Determine the [x, y] coordinate at the center of the cell enclosing the given text.  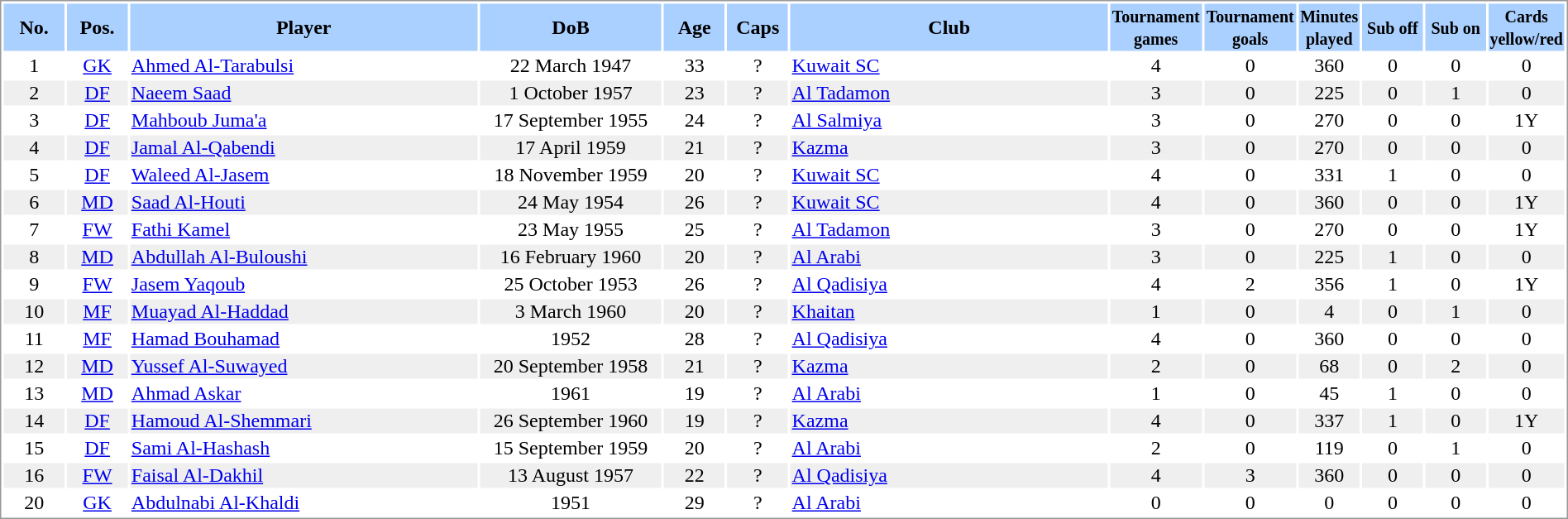
14 [33, 421]
119 [1329, 448]
Khaitan [949, 312]
Caps [758, 26]
15 [33, 448]
45 [1329, 393]
Club [949, 26]
13 August 1957 [571, 476]
Waleed Al-Jasem [304, 175]
DoB [571, 26]
7 [33, 229]
33 [695, 65]
Mahboub Juma'a [304, 120]
1 October 1957 [571, 94]
No. [33, 26]
18 November 1959 [571, 175]
Pos. [98, 26]
68 [1329, 367]
Jasem Yaqoub [304, 284]
Tournamentgoals [1250, 26]
28 [695, 339]
Al Salmiya [949, 120]
10 [33, 312]
1952 [571, 339]
Age [695, 26]
22 March 1947 [571, 65]
Muayad Al-Haddad [304, 312]
Minutesplayed [1329, 26]
17 September 1955 [571, 120]
12 [33, 367]
Hamoud Al-Shemmari [304, 421]
9 [33, 284]
22 [695, 476]
29 [695, 502]
23 [695, 94]
Abdulnabi Al-Khaldi [304, 502]
Saad Al-Houti [304, 203]
5 [33, 175]
Yussef Al-Suwayed [304, 367]
Player [304, 26]
Sami Al-Hashash [304, 448]
1951 [571, 502]
Hamad Bouhamad [304, 339]
11 [33, 339]
Jamal Al-Qabendi [304, 148]
Naeem Saad [304, 94]
17 April 1959 [571, 148]
Sub on [1456, 26]
Sub off [1393, 26]
337 [1329, 421]
Ahmed Al-Tarabulsi [304, 65]
Faisal Al-Dakhil [304, 476]
13 [33, 393]
Cardsyellow/red [1527, 26]
16 February 1960 [571, 257]
Fathi Kamel [304, 229]
25 [695, 229]
16 [33, 476]
23 May 1955 [571, 229]
3 March 1960 [571, 312]
24 May 1954 [571, 203]
24 [695, 120]
8 [33, 257]
25 October 1953 [571, 284]
Tournamentgames [1156, 26]
Abdullah Al-Buloushi [304, 257]
20 September 1958 [571, 367]
6 [33, 203]
26 September 1960 [571, 421]
15 September 1959 [571, 448]
356 [1329, 284]
1961 [571, 393]
Ahmad Askar [304, 393]
331 [1329, 175]
